Return (x, y) of the center of cell containing provided text 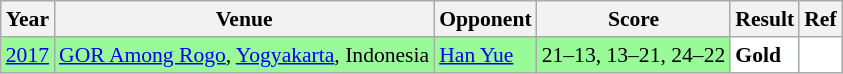
2017 (28, 55)
21–13, 13–21, 24–22 (634, 55)
Opponent (486, 19)
Score (634, 19)
Han Yue (486, 55)
Venue (244, 19)
Year (28, 19)
Ref (820, 19)
Gold (764, 55)
GOR Among Rogo, Yogyakarta, Indonesia (244, 55)
Result (764, 19)
